Identify which cell holds the provided text, then report its (X, Y) central coordinate. 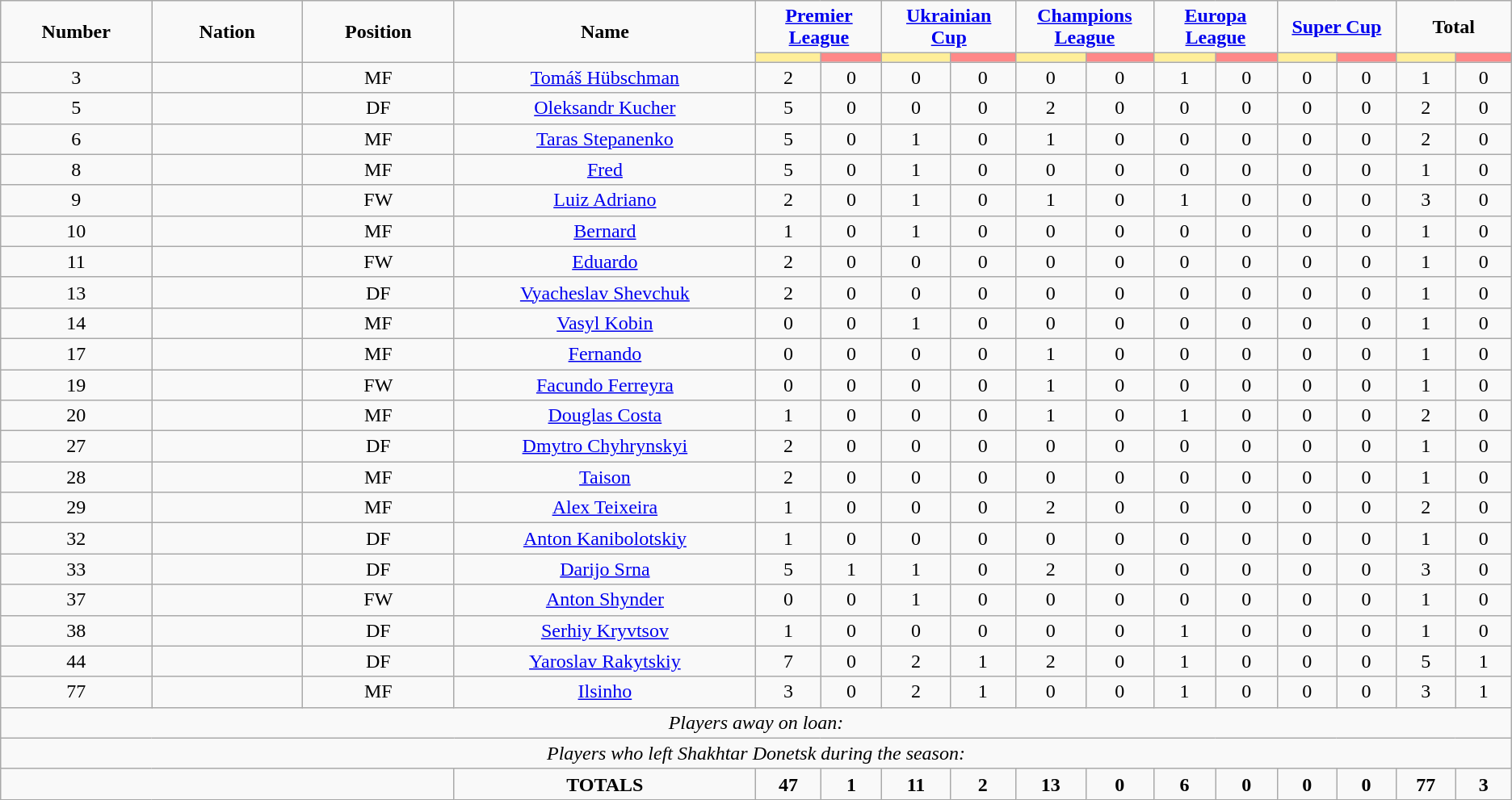
Darijo Srna (605, 569)
Anton Kanibolotskiy (605, 538)
9 (76, 200)
19 (76, 385)
Number (76, 31)
20 (76, 416)
Nation (228, 31)
Vyacheslav Shevchuk (605, 292)
Oleksandr Kucher (605, 108)
27 (76, 446)
Alex Teixeira (605, 508)
Taison (605, 477)
37 (76, 600)
Players away on loan: (756, 723)
Fred (605, 170)
38 (76, 630)
Players who left Shakhtar Donetsk during the season: (756, 753)
Fernando (605, 354)
28 (76, 477)
Tomáš Hübschman (605, 77)
Douglas Costa (605, 416)
32 (76, 538)
TOTALS (605, 784)
17 (76, 354)
8 (76, 170)
44 (76, 661)
Facundo Ferreyra (605, 385)
Luiz Adriano (605, 200)
Super Cup (1338, 27)
7 (788, 661)
Ukrainian Cup (949, 27)
Premier League (819, 27)
Dmytro Chyhrynskyi (605, 446)
Ilsinho (605, 692)
14 (76, 323)
Name (605, 31)
10 (76, 231)
Taras Stepanenko (605, 139)
47 (788, 784)
Vasyl Kobin (605, 323)
33 (76, 569)
Europa League (1215, 27)
Total (1454, 27)
Eduardo (605, 262)
Champions League (1084, 27)
Anton Shynder (605, 600)
Serhiy Kryvtsov (605, 630)
Position (378, 31)
29 (76, 508)
Yaroslav Rakytskiy (605, 661)
Bernard (605, 231)
